From the cell containing the given text, extract its center point as [x, y] coordinate. 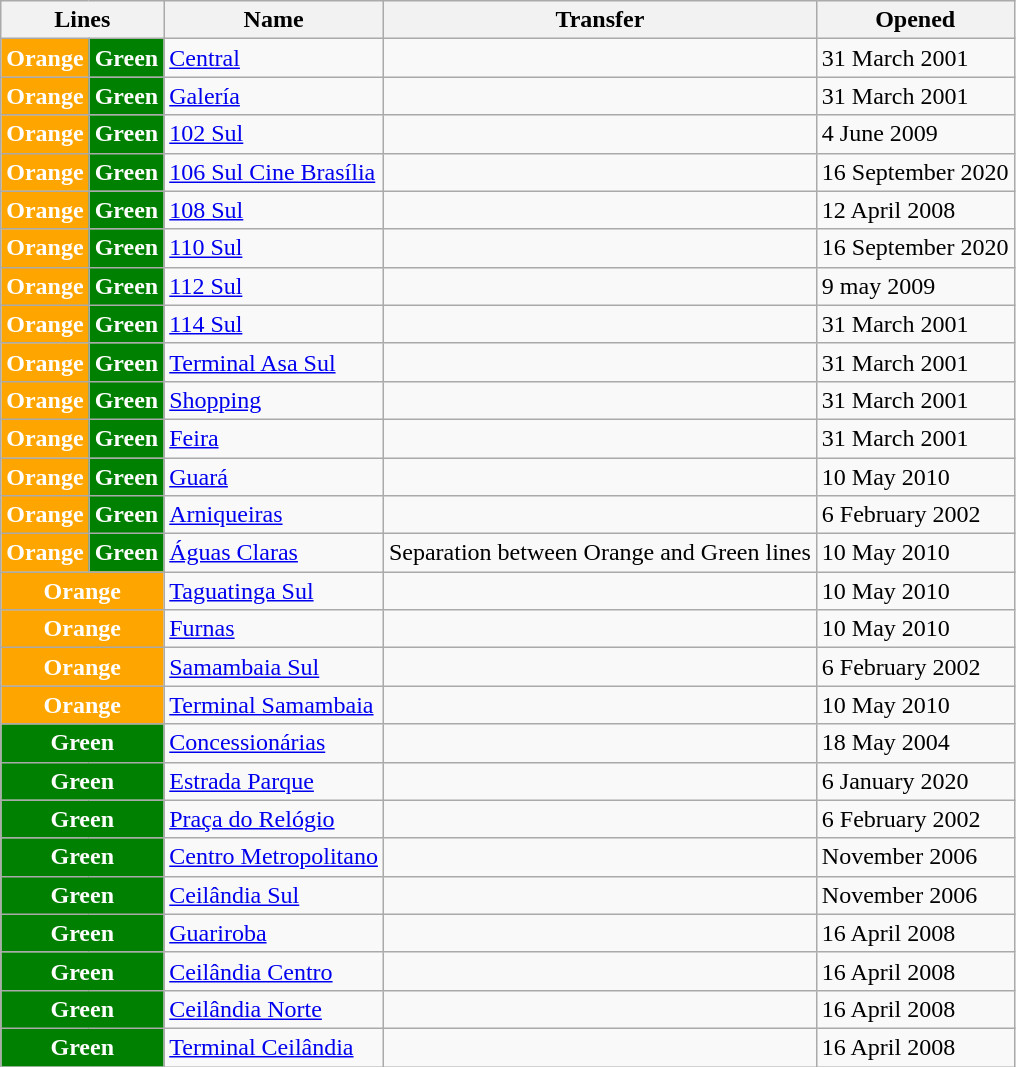
108 Sul [274, 210]
106 Sul Cine Brasília [274, 172]
Concessionárias [274, 743]
Guariroba [274, 933]
110 Sul [274, 248]
Ceilândia Norte [274, 1009]
Terminal Samambaia [274, 705]
Ceilândia Centro [274, 971]
Praça do Relógio [274, 819]
Samambaia Sul [274, 667]
Terminal Asa Sul [274, 362]
18 May 2004 [915, 743]
112 Sul [274, 286]
6 January 2020 [915, 781]
Opened [915, 20]
Separation between Orange and Green lines [600, 553]
Águas Claras [274, 553]
Estrada Parque [274, 781]
Taguatinga Sul [274, 591]
9 may 2009 [915, 286]
Centro Metropolitano [274, 857]
Transfer [600, 20]
Lines [82, 20]
4 June 2009 [915, 134]
Galería [274, 96]
Ceilândia Sul [274, 895]
Feira [274, 438]
102 Sul [274, 134]
Shopping [274, 400]
Central [274, 58]
12 April 2008 [915, 210]
Guará [274, 477]
Terminal Ceilândia [274, 1047]
Furnas [274, 629]
114 Sul [274, 324]
Arniqueiras [274, 515]
Name [274, 20]
